Identify which cell holds the provided text, then report its [X, Y] central coordinate. 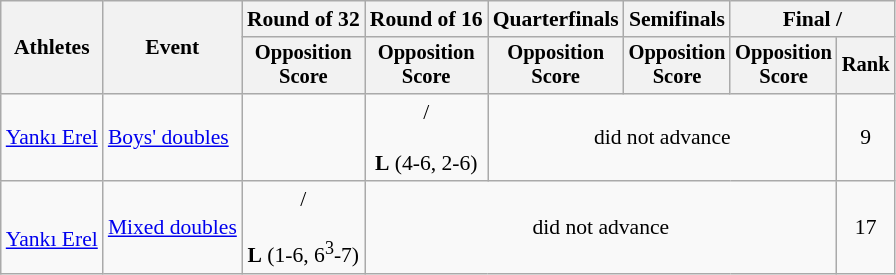
Semifinals [678, 19]
Mixed doubles [172, 227]
Athletes [52, 48]
Event [172, 48]
/L (1-6, 63-7) [304, 227]
Final / [812, 19]
17 [866, 227]
Rank [866, 66]
Round of 32 [304, 19]
Quarterfinals [556, 19]
Boys' doubles [172, 138]
9 [866, 138]
Round of 16 [426, 19]
/L (4-6, 2-6) [426, 138]
